Determine the [X, Y] coordinate at the center of the cell enclosing the given text.  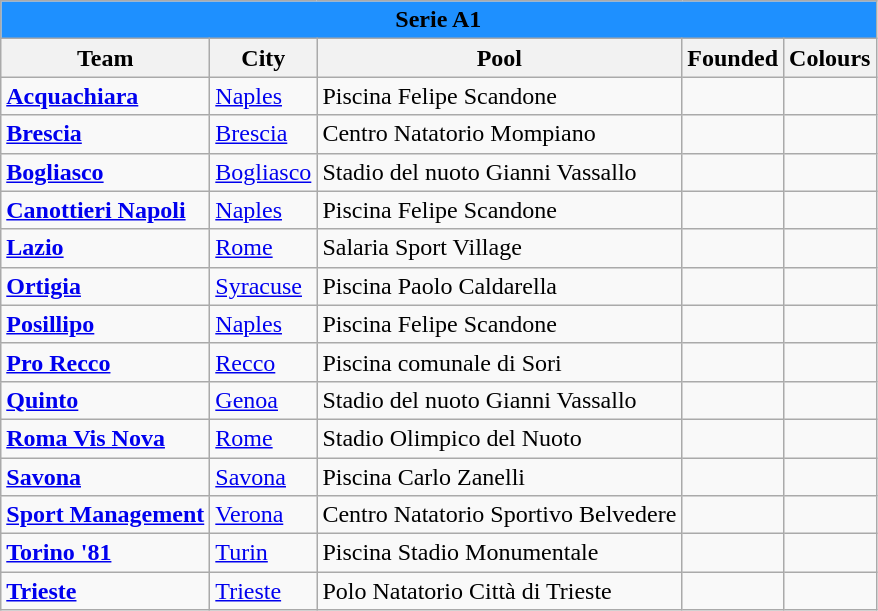
Pro Recco [106, 362]
City [264, 58]
Genoa [264, 400]
Stadio Olimpico del Nuoto [500, 438]
Colours [830, 58]
Lazio [106, 248]
Piscina comunale di Sori [500, 362]
Verona [264, 515]
Piscina Paolo Caldarella [500, 286]
Recco [264, 362]
Salaria Sport Village [500, 248]
Pool [500, 58]
Quinto [106, 400]
Polo Natatorio Città di Trieste [500, 591]
Acquachiara [106, 96]
Turin [264, 553]
Posillipo [106, 324]
Ortigia [106, 286]
Sport Management [106, 515]
Team [106, 58]
Torino '81 [106, 553]
Roma Vis Nova [106, 438]
Syracuse [264, 286]
Piscina Carlo Zanelli [500, 477]
Canottieri Napoli [106, 210]
Founded [733, 58]
Serie A1 [438, 20]
Centro Natatorio Sportivo Belvedere [500, 515]
Centro Natatorio Mompiano [500, 134]
Piscina Stadio Monumentale [500, 553]
